Determine the (X, Y) coordinate at the center of the cell enclosing the given text.  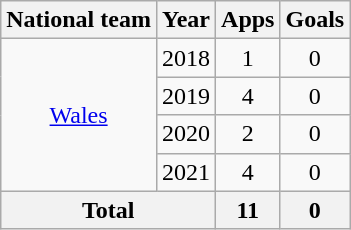
2020 (186, 134)
Apps (248, 20)
Wales (79, 115)
2021 (186, 172)
2018 (186, 58)
Total (108, 210)
11 (248, 210)
Year (186, 20)
2019 (186, 96)
1 (248, 58)
2 (248, 134)
Goals (315, 20)
National team (79, 20)
